For the text-containing cell, return its midpoint in [X, Y] coordinate format. 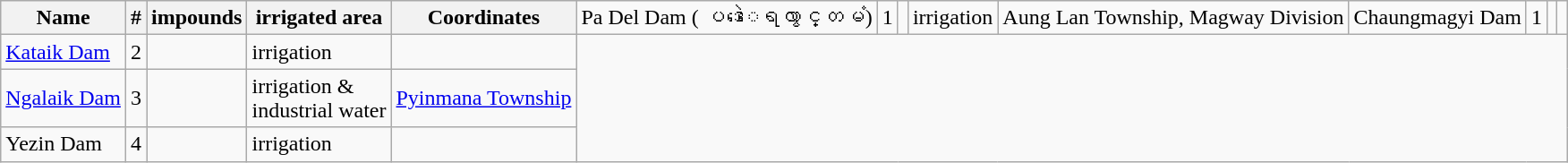
4 [136, 144]
Chaungmagyi Dam [1437, 18]
Coordinates [483, 18]
Aung Lan Township, Magway Division [1173, 18]
Pyinmana Township [483, 99]
irrigated area [319, 18]
Pa Del Dam ( ပဒဲေရေလွာင္တမံ) [727, 18]
impounds [197, 18]
Ngalaik Dam [64, 99]
Yezin Dam [64, 144]
# [136, 18]
irrigation & industrial water [319, 99]
2 [136, 52]
Kataik Dam [64, 52]
3 [136, 99]
Name [64, 18]
